Determine the [X, Y] coordinate at the center of the cell enclosing the given text.  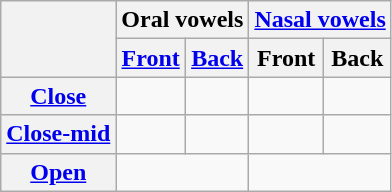
Close [58, 96]
Close-mid [58, 134]
Open [58, 172]
Oral vowels [182, 20]
Nasal vowels [320, 20]
